Return the (x, y) coordinate for the center point of the cell that contains the specified text.  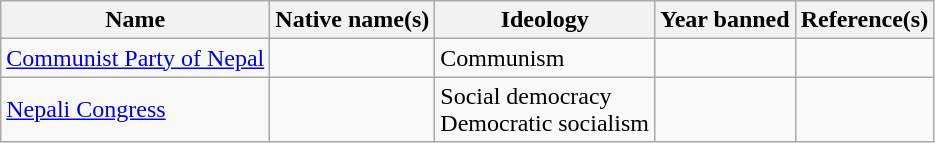
Communism (545, 58)
Ideology (545, 20)
Reference(s) (864, 20)
Year banned (724, 20)
Social democracy Democratic socialism (545, 110)
Native name(s) (352, 20)
Communist Party of Nepal (136, 58)
Nepali Congress (136, 110)
Name (136, 20)
